Search for the cell housing the specified text and yield its [X, Y] center coordinate. 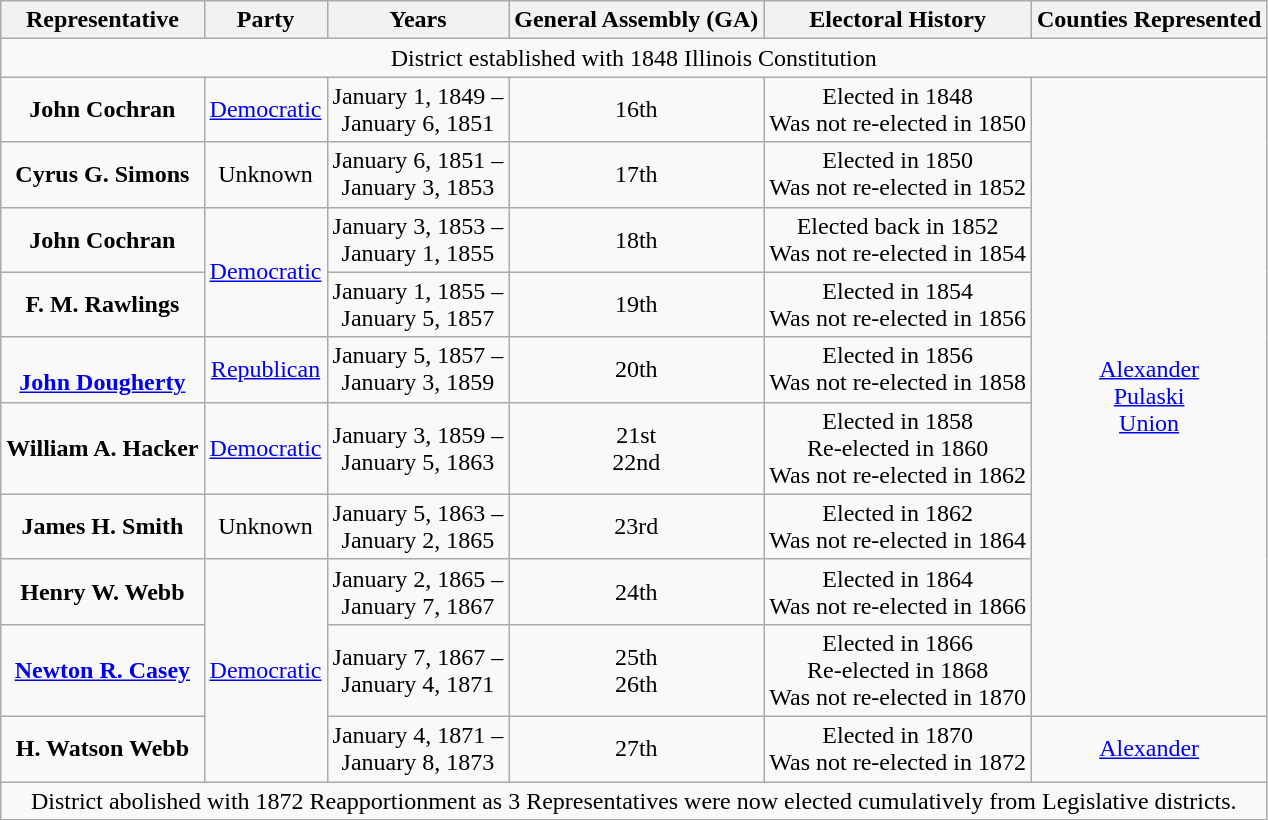
Party [266, 20]
Elected in 1858Re-elected in 1860Was not re-elected in 1862 [898, 448]
January 3, 1853 –January 1, 1855 [418, 240]
Henry W. Webb [102, 592]
Elected in 1848Was not re-elected in 1850 [898, 110]
January 4, 1871 –January 8, 1873 [418, 748]
Elected in 1864Was not re-elected in 1866 [898, 592]
Alexander [1148, 748]
January 5, 1857 –January 3, 1859 [418, 370]
District abolished with 1872 Reapportionment as 3 Representatives were now elected cumulatively from Legislative districts. [634, 801]
January 5, 1863 –January 2, 1865 [418, 526]
F. M. Rawlings [102, 304]
24th [636, 592]
Republican [266, 370]
Newton R. Casey [102, 670]
Electoral History [898, 20]
23rd [636, 526]
Years [418, 20]
January 2, 1865 –January 7, 1867 [418, 592]
27th [636, 748]
Counties Represented [1148, 20]
January 3, 1859 –January 5, 1863 [418, 448]
19th [636, 304]
Elected in 1866Re-elected in 1868Was not re-elected in 1870 [898, 670]
January 7, 1867 –January 4, 1871 [418, 670]
January 1, 1849 –January 6, 1851 [418, 110]
17th [636, 174]
AlexanderPulaskiUnion [1148, 397]
Elected in 1856Was not re-elected in 1858 [898, 370]
18th [636, 240]
Elected in 1862Was not re-elected in 1864 [898, 526]
District established with 1848 Illinois Constitution [634, 58]
25th26th [636, 670]
H. Watson Webb [102, 748]
20th [636, 370]
Elected in 1870Was not re-elected in 1872 [898, 748]
Elected in 1854Was not re-elected in 1856 [898, 304]
January 1, 1855 –January 5, 1857 [418, 304]
John Dougherty [102, 370]
Cyrus G. Simons [102, 174]
William A. Hacker [102, 448]
January 6, 1851 –January 3, 1853 [418, 174]
Representative [102, 20]
James H. Smith [102, 526]
General Assembly (GA) [636, 20]
16th [636, 110]
21st22nd [636, 448]
Elected in 1850Was not re-elected in 1852 [898, 174]
Elected back in 1852Was not re-elected in 1854 [898, 240]
